Capture the cell that displays the provided text and extract its [X, Y] central coordinate. 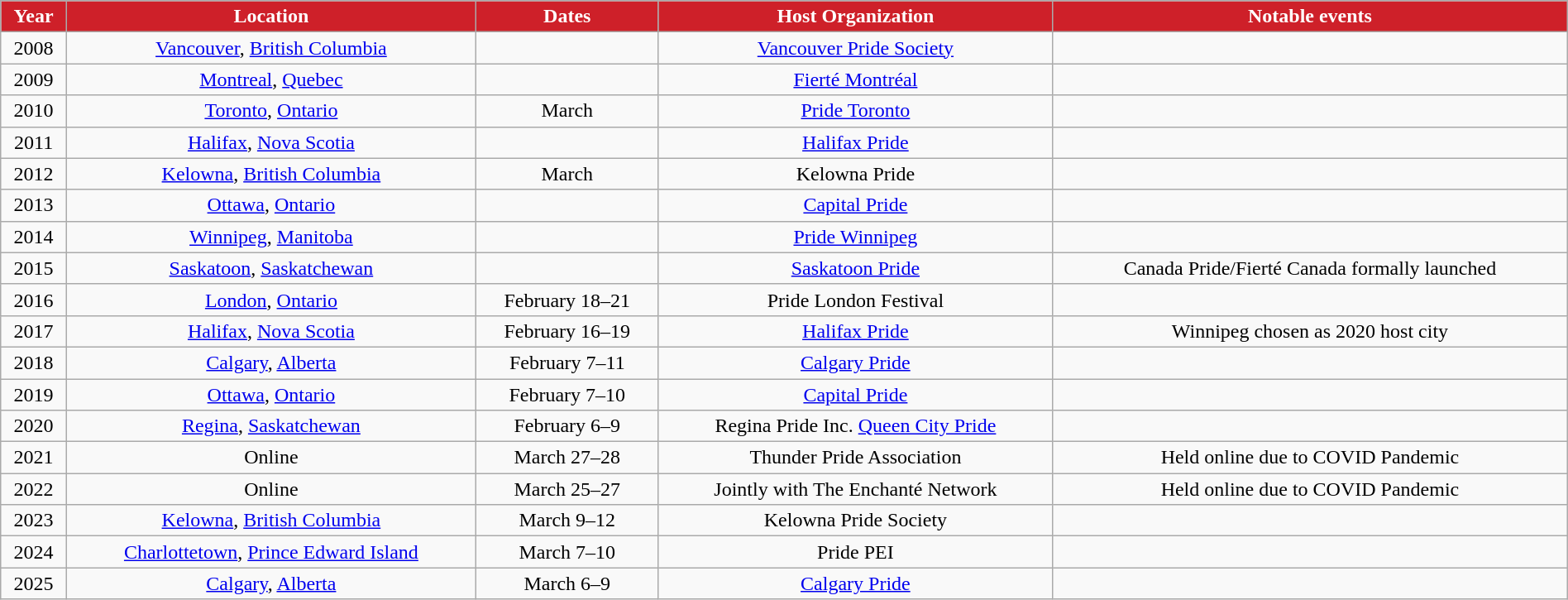
Pride Toronto [855, 111]
Regina Pride Inc. Queen City Pride [855, 426]
2016 [34, 300]
February 16–19 [567, 331]
London, Ontario [271, 300]
2019 [34, 395]
Fierté Montréal [855, 79]
Pride London Festival [855, 300]
2018 [34, 362]
Pride PEI [855, 552]
Toronto, Ontario [271, 111]
February 7–10 [567, 395]
2022 [34, 489]
Canada Pride/Fierté Canada formally launched [1310, 268]
Year [34, 17]
2013 [34, 205]
Location [271, 17]
2017 [34, 331]
Winnipeg, Manitoba [271, 237]
2024 [34, 552]
2014 [34, 237]
February 7–11 [567, 362]
Vancouver Pride Society [855, 48]
Regina, Saskatchewan [271, 426]
Thunder Pride Association [855, 458]
March 25–27 [567, 489]
Dates [567, 17]
2020 [34, 426]
2010 [34, 111]
2021 [34, 458]
Charlottetown, Prince Edward Island [271, 552]
Jointly with The Enchanté Network [855, 489]
Notable events [1310, 17]
Saskatoon Pride [855, 268]
2023 [34, 521]
Montreal, Quebec [271, 79]
2011 [34, 142]
2009 [34, 79]
March 7–10 [567, 552]
2008 [34, 48]
March 6–9 [567, 583]
2025 [34, 583]
Host Organization [855, 17]
Pride Winnipeg [855, 237]
Kelowna Pride [855, 174]
2015 [34, 268]
March 27–28 [567, 458]
March 9–12 [567, 521]
Saskatoon, Saskatchewan [271, 268]
2012 [34, 174]
February 6–9 [567, 426]
Kelowna Pride Society [855, 521]
February 18–21 [567, 300]
Winnipeg chosen as 2020 host city [1310, 331]
Vancouver, British Columbia [271, 48]
